Return (X, Y) of the center of cell containing provided text 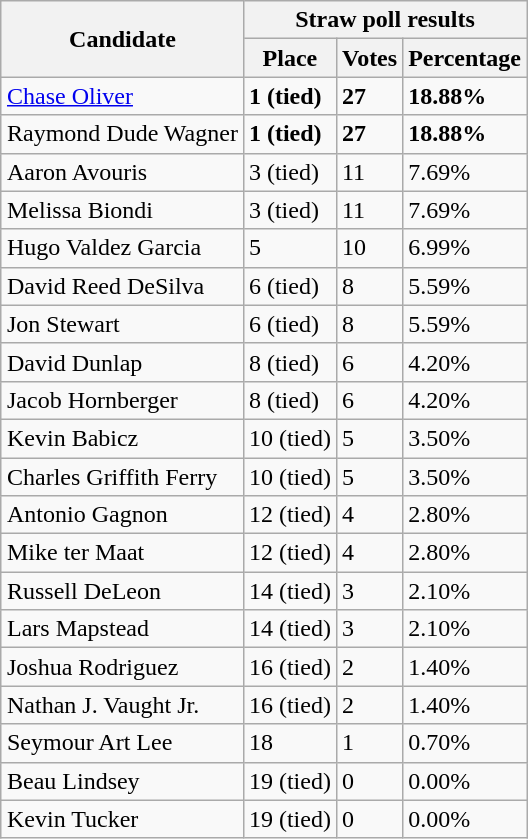
Kevin Tucker (122, 819)
10 (369, 248)
Antonio Gagnon (122, 515)
18 (290, 743)
Raymond Dude Wagner (122, 134)
Kevin Babicz (122, 438)
Nathan J. Vaught Jr. (122, 705)
David Dunlap (122, 362)
Jon Stewart (122, 324)
Votes (369, 58)
0.70% (465, 743)
Mike ter Maat (122, 553)
David Reed DeSilva (122, 286)
Charles Griffith Ferry (122, 477)
Place (290, 58)
Melissa Biondi (122, 210)
6.99% (465, 248)
Russell DeLeon (122, 591)
Straw poll results (384, 20)
Seymour Art Lee (122, 743)
Jacob Hornberger (122, 400)
Hugo Valdez Garcia (122, 248)
Lars Mapstead (122, 629)
Candidate (122, 39)
Aaron Avouris (122, 172)
1 (369, 743)
Joshua Rodriguez (122, 667)
Chase Oliver (122, 96)
Percentage (465, 58)
Beau Lindsey (122, 781)
